Identify which cell holds the provided text, then report its [x, y] central coordinate. 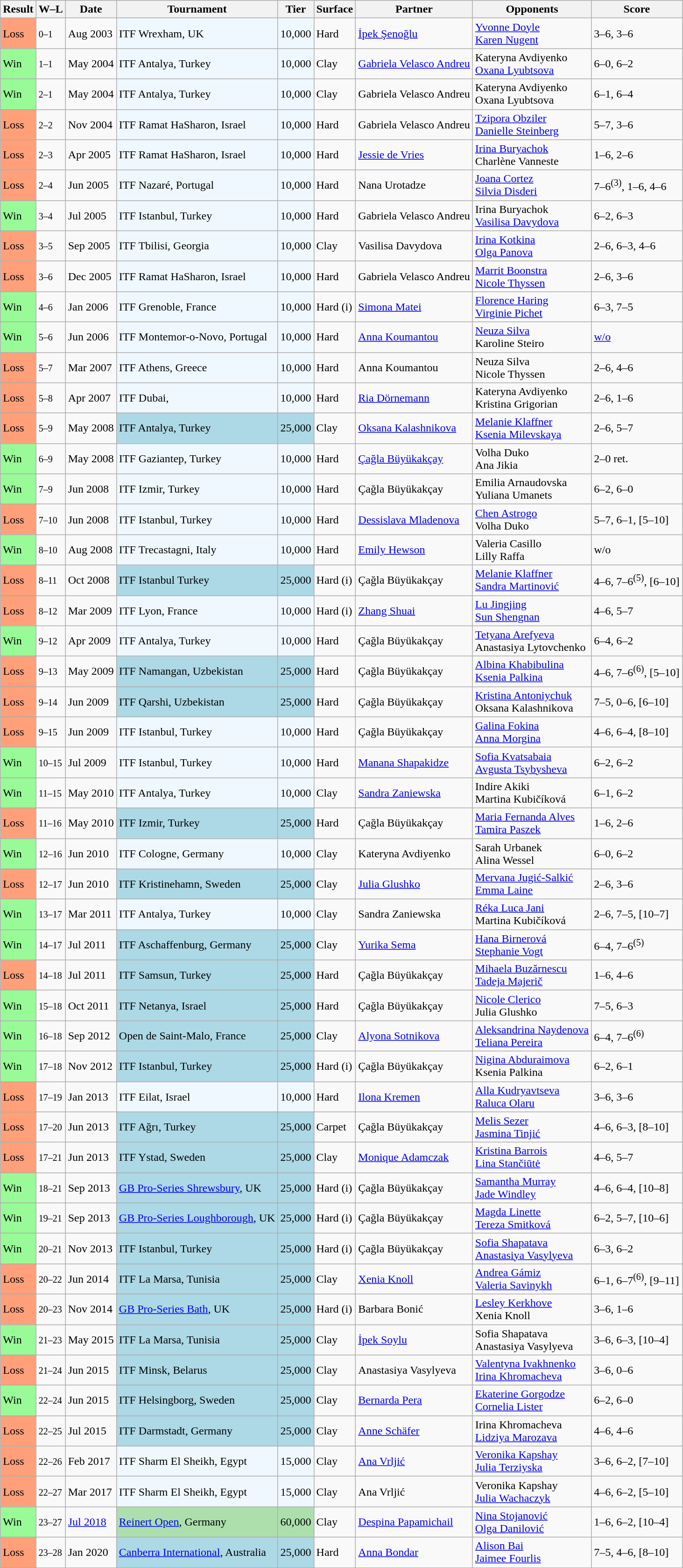
Albina Khabibulina Ksenia Palkina [532, 671]
Kateryna Avdiyenko [415, 854]
12–17 [50, 884]
9–15 [50, 732]
ITF Helsingborg, Sweden [197, 1401]
Apr 2007 [91, 398]
Apr 2009 [91, 641]
6–3, 6–2 [637, 1249]
Mihaela Buzărnescu Tadeja Majerič [532, 975]
Irina Buryachok Charlène Vanneste [532, 155]
23–28 [50, 1552]
Alison Bai Jaimee Fourlis [532, 1552]
ITF Aschaffenburg, Germany [197, 945]
6–4, 7–6(5) [637, 945]
Aug 2003 [91, 34]
3–5 [50, 246]
5–7, 6–1, [5–10] [637, 519]
ITF Minsk, Belarus [197, 1370]
2–3 [50, 155]
Lesley Kerkhove Xenia Knoll [532, 1309]
ITF Athens, Greece [197, 367]
7–6(3), 1–6, 4–6 [637, 185]
23–27 [50, 1522]
16–18 [50, 1036]
6–2, 6–3 [637, 216]
Aug 2008 [91, 550]
Jul 2005 [91, 216]
6–3, 7–5 [637, 306]
Jan 2006 [91, 306]
Sofia Kvatsabaia Avgusta Tsybysheva [532, 762]
Valeria Casillo Lilly Raffa [532, 550]
Veronika Kapshay Julia Wachaczyk [532, 1491]
Jul 2018 [91, 1522]
Nov 2013 [91, 1249]
Despina Papamichail [415, 1522]
14–17 [50, 945]
17–19 [50, 1096]
Aleksandrina Naydenova Teliana Pereira [532, 1036]
Carpet [335, 1127]
May 2009 [91, 671]
5–6 [50, 337]
Jan 2020 [91, 1552]
Florence Haring Virginie Pichet [532, 306]
2–0 ret. [637, 459]
ITF Grenoble, France [197, 306]
20–21 [50, 1249]
3–6, 1–6 [637, 1309]
Manana Shapakidze [415, 762]
4–6, 6–2, [5–10] [637, 1491]
Reinert Open, Germany [197, 1522]
Tetyana Arefyeva Anastasiya Lytovchenko [532, 641]
Tzipora Obziler Danielle Steinberg [532, 124]
Sep 2005 [91, 246]
8–11 [50, 580]
6–4, 7–6(6) [637, 1036]
Irina Kotkina Olga Panova [532, 246]
Apr 2005 [91, 155]
Jul 2015 [91, 1431]
İpek Soylu [415, 1339]
May 2015 [91, 1339]
Samantha Murray Jade Windley [532, 1188]
7–5, 6–3 [637, 1006]
ITF Eilat, Israel [197, 1096]
13–17 [50, 914]
5–7, 3–6 [637, 124]
9–13 [50, 671]
Nov 2012 [91, 1067]
5–7 [50, 367]
Tournament [197, 9]
Réka Luca Jani Martina Kubičíková [532, 914]
17–18 [50, 1067]
W–L [50, 9]
Indire Akiki Martina Kubičíková [532, 793]
2–6, 1–6 [637, 398]
İpek Şenoğlu [415, 34]
Kateryna Avdiyenko Kristina Grigorian [532, 398]
Anna Bondar [415, 1552]
2–6, 6–3, 4–6 [637, 246]
ITF Gaziantep, Turkey [197, 459]
5–9 [50, 429]
0–1 [50, 34]
Neuza Silva Karoline Steiro [532, 337]
Nana Urotadze [415, 185]
Melanie Klaffner Sandra Martinović [532, 580]
Marrit Boonstra Nicole Thyssen [532, 276]
Result [18, 9]
Jun 2005 [91, 185]
22–27 [50, 1491]
19–21 [50, 1218]
Open de Saint-Malo, France [197, 1036]
ITF Nazaré, Portugal [197, 185]
Nigina Abduraimova Ksenia Palkina [532, 1067]
Mar 2009 [91, 611]
Simona Matei [415, 306]
Kristina Barrois Lina Stančiūtė [532, 1157]
Score [637, 9]
Irina Khromacheva Lidziya Marozava [532, 1431]
Jul 2009 [91, 762]
2–4 [50, 185]
3–6 [50, 276]
Mar 2007 [91, 367]
Mar 2011 [91, 914]
Barbara Bonić [415, 1309]
20–22 [50, 1278]
1–1 [50, 64]
Melanie Klaffner Ksenia Milevskaya [532, 429]
Valentyna Ivakhnenko Irina Khromacheva [532, 1370]
ITF Istanbul Turkey [197, 580]
6–4, 6–2 [637, 641]
6–9 [50, 459]
Nina Stojanović Olga Danilović [532, 1522]
60,000 [296, 1522]
Partner [415, 9]
ITF Qarshi, Uzbekistan [197, 701]
Chen Astrogo Volha Duko [532, 519]
Ekaterine Gorgodze Cornelia Lister [532, 1401]
Jun 2014 [91, 1278]
17–20 [50, 1127]
4–6, 4–6 [637, 1431]
Yurika Sema [415, 945]
ITF Montemor-o-Novo, Portugal [197, 337]
22–24 [50, 1401]
21–24 [50, 1370]
3–6, 6–3, [10–4] [637, 1339]
6–1, 6–7(6), [9–11] [637, 1278]
9–14 [50, 701]
Jun 2006 [91, 337]
7–9 [50, 489]
6–2, 6–1 [637, 1067]
Ilona Kremen [415, 1096]
Irina Buryachok Vasilisa Davydova [532, 216]
Xenia Knoll [415, 1278]
9–12 [50, 641]
Volha Duko Ana Jikia [532, 459]
ITF Dubai, [197, 398]
Galina Fokina Anna Morgina [532, 732]
21–23 [50, 1339]
11–15 [50, 793]
Ria Dörnemann [415, 398]
ITF Netanya, Israel [197, 1006]
Dec 2005 [91, 276]
ITF Ystad, Sweden [197, 1157]
Oct 2008 [91, 580]
Magda Linette Tereza Smitková [532, 1218]
7–10 [50, 519]
GB Pro-Series Bath, UK [197, 1309]
Dessislava Mladenova [415, 519]
6–2, 5–7, [10–6] [637, 1218]
Kristina Antoniychuk Oksana Kalashnikova [532, 701]
6–2, 6–2 [637, 762]
4–6, 6–3, [8–10] [637, 1127]
Tier [296, 9]
Mar 2017 [91, 1491]
Jan 2013 [91, 1096]
20–23 [50, 1309]
Bernarda Pera [415, 1401]
Feb 2017 [91, 1462]
Anastasiya Vasylyeva [415, 1370]
Anne Schäfer [415, 1431]
Melis Sezer Jasmina Tinjić [532, 1127]
Maria Fernanda Alves Tamira Paszek [532, 823]
4–6, 6–4, [10–8] [637, 1188]
Julia Glushko [415, 884]
11–16 [50, 823]
Date [91, 9]
Neuza Silva Nicole Thyssen [532, 367]
Mervana Jugić-Salkić Emma Laine [532, 884]
7–5, 4–6, [8–10] [637, 1552]
8–10 [50, 550]
4–6, 7–6(6), [5–10] [637, 671]
ITF Tbilisi, Georgia [197, 246]
Hana Birnerová Stephanie Vogt [532, 945]
ITF Lyon, France [197, 611]
ITF Trecastagni, Italy [197, 550]
1–6, 6–2, [10–4] [637, 1522]
Alla Kudryavtseva Raluca Olaru [532, 1096]
14–18 [50, 975]
Vasilisa Davydova [415, 246]
1–6, 4–6 [637, 975]
Andrea Gámiz Valeria Savinykh [532, 1278]
ITF Ağrı, Turkey [197, 1127]
ITF Darmstadt, Germany [197, 1431]
Nov 2014 [91, 1309]
6–1, 6–4 [637, 94]
3–4 [50, 216]
8–12 [50, 611]
ITF Samsun, Turkey [197, 975]
Joana Cortez Silvia Disderi [532, 185]
2–6, 5–7 [637, 429]
7–5, 0–6, [6–10] [637, 701]
17–21 [50, 1157]
4–6 [50, 306]
Veronika Kapshay Julia Terziyska [532, 1462]
Sarah Urbanek Alina Wessel [532, 854]
4–6, 7–6(5), [6–10] [637, 580]
15–18 [50, 1006]
GB Pro-Series Shrewsbury, UK [197, 1188]
ITF Cologne, Germany [197, 854]
5–8 [50, 398]
Lu Jingjing Sun Shengnan [532, 611]
12–16 [50, 854]
Canberra International, Australia [197, 1552]
2–2 [50, 124]
Oct 2011 [91, 1006]
2–1 [50, 94]
Monique Adamczak [415, 1157]
10–15 [50, 762]
Emilia Arnaudovska Yuliana Umanets [532, 489]
ITF Kristinehamn, Sweden [197, 884]
Yvonne Doyle Karen Nugent [532, 34]
Surface [335, 9]
22–26 [50, 1462]
Emily Hewson [415, 550]
Oksana Kalashnikova [415, 429]
3–6, 6–2, [7–10] [637, 1462]
Alyona Sotnikova [415, 1036]
Nicole Clerico Julia Glushko [532, 1006]
ITF Wrexham, UK [197, 34]
22–25 [50, 1431]
GB Pro-Series Loughborough, UK [197, 1218]
Nov 2004 [91, 124]
18–21 [50, 1188]
4–6, 6–4, [8–10] [637, 732]
Zhang Shuai [415, 611]
3–6, 0–6 [637, 1370]
2–6, 7–5, [10–7] [637, 914]
Jessie de Vries [415, 155]
Opponents [532, 9]
Sep 2012 [91, 1036]
ITF Namangan, Uzbekistan [197, 671]
2–6, 4–6 [637, 367]
6–1, 6–2 [637, 793]
